Detect which cell encompasses the target text, then output its [X, Y] center coordinate. 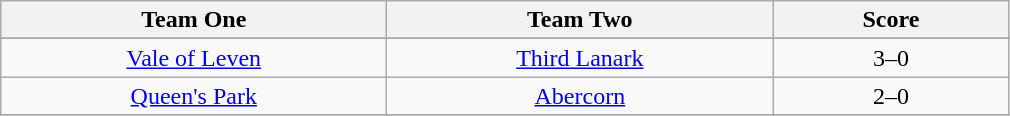
Team One [194, 20]
2–0 [891, 96]
Third Lanark [580, 58]
Abercorn [580, 96]
Team Two [580, 20]
3–0 [891, 58]
Vale of Leven [194, 58]
Queen's Park [194, 96]
Score [891, 20]
